Return [x, y] of the center of cell containing provided text 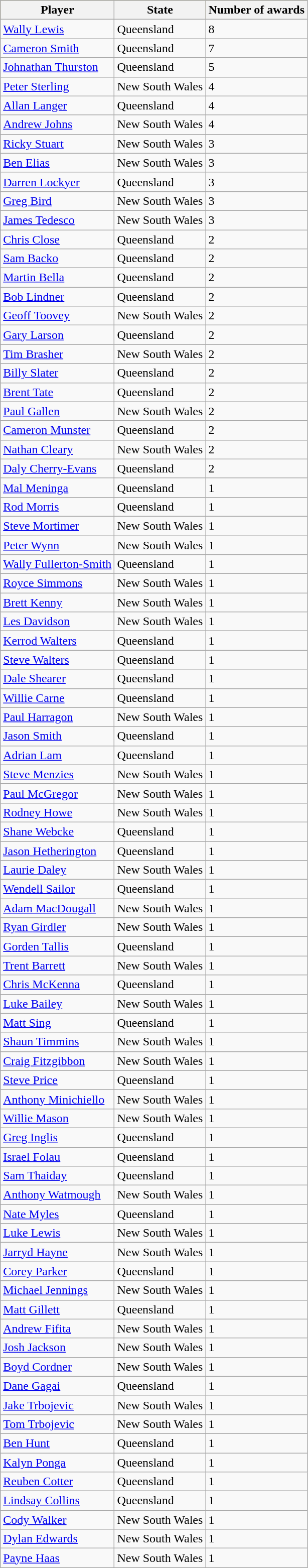
7 [257, 48]
Daly Cherry-Evans [57, 468]
Player [57, 10]
State [160, 10]
Steve Walters [57, 660]
Rod Morris [57, 507]
Andrew Johns [57, 125]
Craig Fitzgibbon [57, 1061]
Number of awards [257, 10]
Boyd Cordner [57, 1367]
Wendell Sailor [57, 889]
Ben Elias [57, 163]
Matt Gillett [57, 1309]
Josh Jackson [57, 1348]
Corey Parker [57, 1271]
Cody Walker [57, 1520]
5 [257, 67]
Brett Kenny [57, 602]
Kalyn Ponga [57, 1463]
Wally Fullerton-Smith [57, 564]
Peter Wynn [57, 545]
Laurie Daley [57, 870]
Anthony Watmough [57, 1195]
Luke Lewis [57, 1233]
Kerrod Walters [57, 641]
Billy Slater [57, 373]
Paul Harragon [57, 717]
Shaun Timmins [57, 1042]
Payne Haas [57, 1558]
Peter Sterling [57, 86]
Ben Hunt [57, 1443]
Shane Webcke [57, 831]
Anthony Minichiello [57, 1099]
Steve Price [57, 1080]
Steve Menzies [57, 774]
Dane Gagai [57, 1386]
Cameron Munster [57, 430]
Gorden Tallis [57, 946]
Dale Shearer [57, 679]
James Tedesco [57, 220]
Dylan Edwards [57, 1539]
Greg Inglis [57, 1137]
Jason Smith [57, 736]
Darren Lockyer [57, 182]
Tim Brasher [57, 354]
Brent Tate [57, 392]
Ryan Girdler [57, 927]
Reuben Cotter [57, 1482]
Nathan Cleary [57, 449]
Willie Mason [57, 1118]
Jarryd Hayne [57, 1252]
Jake Trbojevic [57, 1405]
Sam Thaiday [57, 1176]
Chris McKenna [57, 985]
Allan Langer [57, 105]
Gary Larson [57, 335]
Tom Trbojevic [57, 1424]
Greg Bird [57, 201]
Martin Bella [57, 278]
Michael Jennings [57, 1290]
Andrew Fifita [57, 1329]
Cameron Smith [57, 48]
Luke Bailey [57, 1004]
Les Davidson [57, 622]
Geoff Toovey [57, 316]
Israel Folau [57, 1156]
Adam MacDougall [57, 908]
Rodney Howe [57, 812]
Sam Backo [57, 259]
Willie Carne [57, 698]
Wally Lewis [57, 29]
Matt Sing [57, 1023]
Ricky Stuart [57, 144]
Lindsay Collins [57, 1501]
Mal Meninga [57, 488]
Adrian Lam [57, 755]
Paul Gallen [57, 411]
Nate Myles [57, 1214]
Royce Simmons [57, 583]
Paul McGregor [57, 793]
Bob Lindner [57, 297]
Steve Mortimer [57, 526]
Johnathan Thurston [57, 67]
8 [257, 29]
Trent Barrett [57, 966]
Chris Close [57, 239]
Jason Hetherington [57, 851]
